Output the [x, y] coordinate of the center of the cell containing the given text.  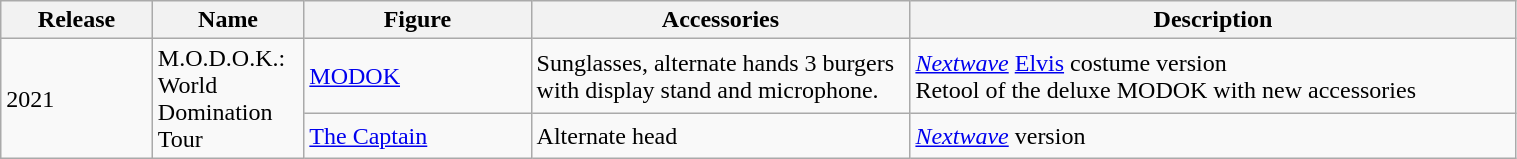
Name [228, 20]
MODOK [418, 76]
Nextwave version [1213, 136]
M.O.D.O.K.: World Domination Tour [228, 98]
Alternate head [720, 136]
Release [77, 20]
The Captain [418, 136]
Description [1213, 20]
Accessories [720, 20]
Figure [418, 20]
2021 [77, 98]
Sunglasses, alternate hands 3 burgers with display stand and microphone. [720, 76]
Nextwave Elvis costume versionRetool of the deluxe MODOK with new accessories [1213, 76]
